Pinpoint the cell where the given text exists, returning its (X, Y) midpoint coordinate. 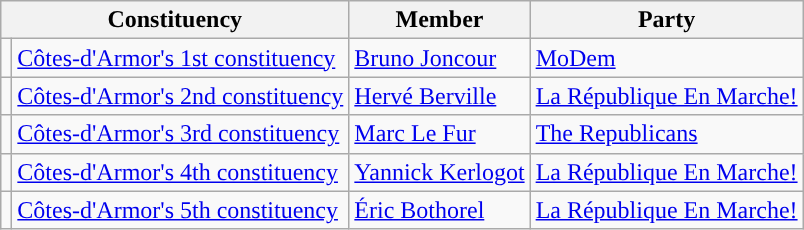
Member (440, 20)
Côtes-d'Armor's 5th constituency (180, 210)
Hervé Berville (440, 96)
Constituency (175, 20)
Côtes-d'Armor's 1st constituency (180, 58)
Party (666, 20)
Côtes-d'Armor's 2nd constituency (180, 96)
Bruno Joncour (440, 58)
Marc Le Fur (440, 134)
Côtes-d'Armor's 3rd constituency (180, 134)
MoDem (666, 58)
Côtes-d'Armor's 4th constituency (180, 172)
Yannick Kerlogot (440, 172)
Éric Bothorel (440, 210)
The Republicans (666, 134)
